Return [X, Y] of the center of cell containing provided text 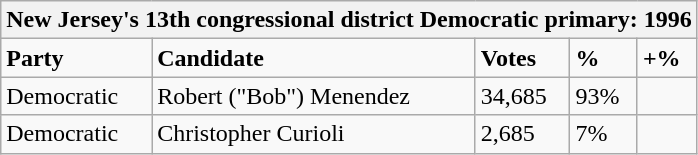
Candidate [314, 58]
Christopher Curioli [314, 134]
34,685 [522, 96]
Votes [522, 58]
Party [76, 58]
+% [667, 58]
93% [604, 96]
2,685 [522, 134]
New Jersey's 13th congressional district Democratic primary: 1996 [349, 20]
7% [604, 134]
Robert ("Bob") Menendez [314, 96]
% [604, 58]
